Capture the cell that displays the provided text and extract its (X, Y) central coordinate. 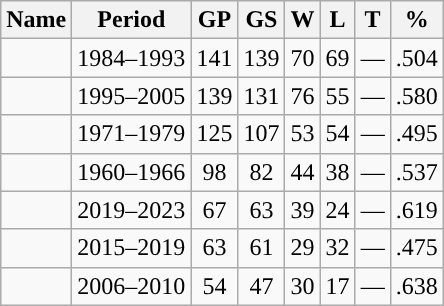
141 (214, 58)
39 (302, 210)
L (338, 20)
.580 (416, 96)
Period (132, 20)
69 (338, 58)
61 (262, 248)
GS (262, 20)
.619 (416, 210)
.537 (416, 172)
W (302, 20)
% (416, 20)
1960–1966 (132, 172)
30 (302, 286)
32 (338, 248)
82 (262, 172)
.638 (416, 286)
.495 (416, 134)
70 (302, 58)
38 (338, 172)
29 (302, 248)
44 (302, 172)
76 (302, 96)
24 (338, 210)
131 (262, 96)
47 (262, 286)
Name (36, 20)
GP (214, 20)
.504 (416, 58)
2006–2010 (132, 286)
55 (338, 96)
17 (338, 286)
98 (214, 172)
1984–1993 (132, 58)
1995–2005 (132, 96)
107 (262, 134)
.475 (416, 248)
1971–1979 (132, 134)
2019–2023 (132, 210)
125 (214, 134)
2015–2019 (132, 248)
67 (214, 210)
T (372, 20)
53 (302, 134)
